Pinpoint the cell where the given text exists, returning its (x, y) midpoint coordinate. 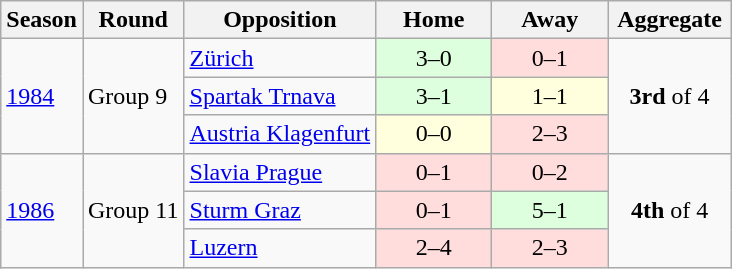
0–0 (434, 134)
5–1 (550, 210)
3rd of 4 (670, 96)
Group 11 (133, 210)
Aggregate (670, 20)
4th of 4 (670, 210)
0–2 (550, 172)
Season (42, 20)
Slavia Prague (280, 172)
1986 (42, 210)
Group 9 (133, 96)
Sturm Graz (280, 210)
Spartak Trnava (280, 96)
Luzern (280, 248)
Zürich (280, 58)
Opposition (280, 20)
1–1 (550, 96)
Round (133, 20)
3–1 (434, 96)
2–4 (434, 248)
3–0 (434, 58)
Away (550, 20)
Home (434, 20)
1984 (42, 96)
Austria Klagenfurt (280, 134)
